Pinpoint the cell where the given text exists, returning its (X, Y) midpoint coordinate. 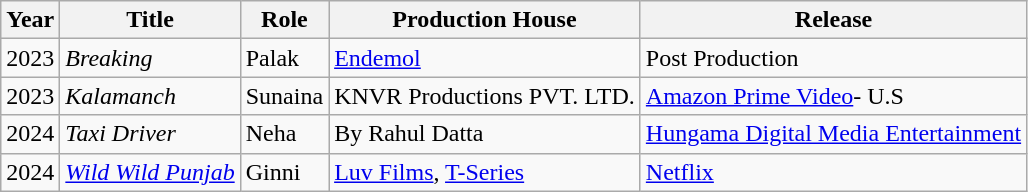
KNVR Productions PVT. LTD. (485, 96)
Taxi Driver (150, 134)
Luv Films, T-Series (485, 172)
Production House (485, 20)
By Rahul Datta (485, 134)
Hungama Digital Media Entertainment (833, 134)
Netflix (833, 172)
Sunaina (284, 96)
Amazon Prime Video- U.S (833, 96)
Palak (284, 58)
Kalamanch (150, 96)
Endemol (485, 58)
Role (284, 20)
Release (833, 20)
Wild Wild Punjab (150, 172)
Post Production (833, 58)
Neha (284, 134)
Year (30, 20)
Title (150, 20)
Ginni (284, 172)
Breaking (150, 58)
